Capture the cell that displays the provided text and extract its [x, y] central coordinate. 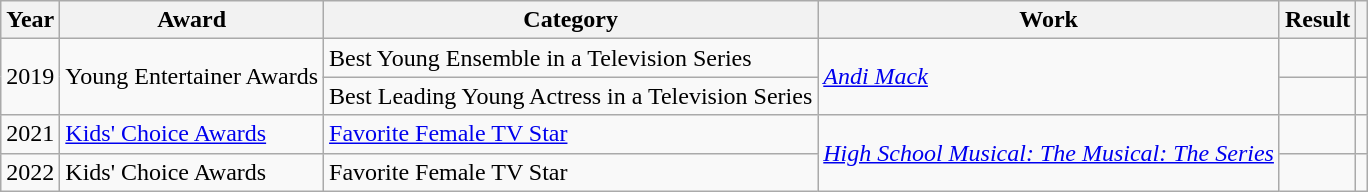
Best Young Ensemble in a Television Series [571, 58]
Result [1317, 20]
High School Musical: The Musical: The Series [1049, 153]
Best Leading Young Actress in a Television Series [571, 96]
Category [571, 20]
Young Entertainer Awards [192, 77]
Award [192, 20]
Work [1049, 20]
Year [30, 20]
2021 [30, 134]
2022 [30, 172]
Andi Mack [1049, 77]
2019 [30, 77]
